Identify which cell holds the provided text, then report its [X, Y] central coordinate. 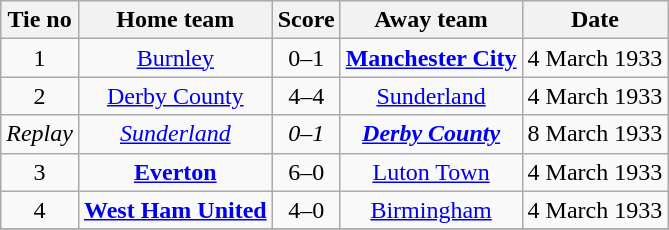
Everton [175, 172]
Score [306, 20]
4–0 [306, 210]
3 [40, 172]
Home team [175, 20]
Burnley [175, 58]
Away team [431, 20]
4–4 [306, 96]
8 March 1933 [595, 134]
1 [40, 58]
Date [595, 20]
2 [40, 96]
Birmingham [431, 210]
Replay [40, 134]
Manchester City [431, 58]
Luton Town [431, 172]
6–0 [306, 172]
Tie no [40, 20]
4 [40, 210]
West Ham United [175, 210]
